Provide the [x, y] coordinate of the cell's center where the given text is located.  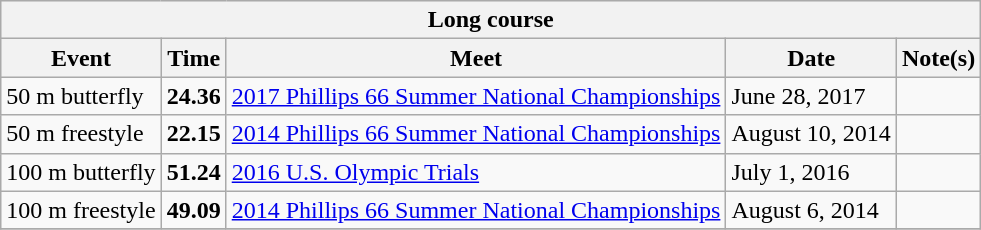
2017 Phillips 66 Summer National Championships [476, 96]
50 m freestyle [81, 134]
22.15 [194, 134]
Long course [491, 20]
August 10, 2014 [811, 134]
June 28, 2017 [811, 96]
Date [811, 58]
August 6, 2014 [811, 210]
51.24 [194, 172]
Time [194, 58]
100 m freestyle [81, 210]
2016 U.S. Olympic Trials [476, 172]
Note(s) [938, 58]
50 m butterfly [81, 96]
24.36 [194, 96]
49.09 [194, 210]
Meet [476, 58]
Event [81, 58]
July 1, 2016 [811, 172]
100 m butterfly [81, 172]
